Return [x, y] of the center of cell containing provided text 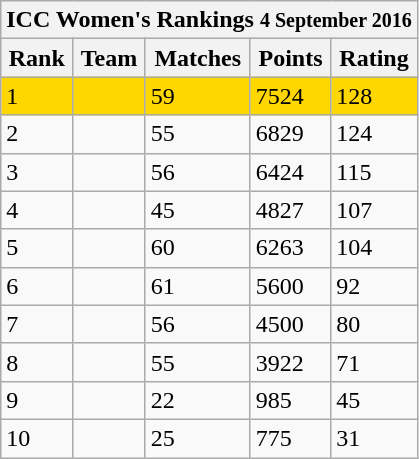
7524 [290, 96]
60 [198, 248]
Matches [198, 58]
6263 [290, 248]
9 [37, 400]
3922 [290, 362]
ICC Women's Rankings 4 September 2016 [209, 20]
71 [374, 362]
775 [290, 438]
31 [374, 438]
5600 [290, 286]
128 [374, 96]
115 [374, 172]
104 [374, 248]
61 [198, 286]
5 [37, 248]
22 [198, 400]
4500 [290, 324]
Points [290, 58]
107 [374, 210]
Rating [374, 58]
4827 [290, 210]
25 [198, 438]
4 [37, 210]
6829 [290, 134]
80 [374, 324]
1 [37, 96]
8 [37, 362]
3 [37, 172]
Team [109, 58]
59 [198, 96]
Rank [37, 58]
124 [374, 134]
6424 [290, 172]
7 [37, 324]
6 [37, 286]
10 [37, 438]
92 [374, 286]
2 [37, 134]
985 [290, 400]
